For the text-containing cell, return its midpoint in [X, Y] coordinate format. 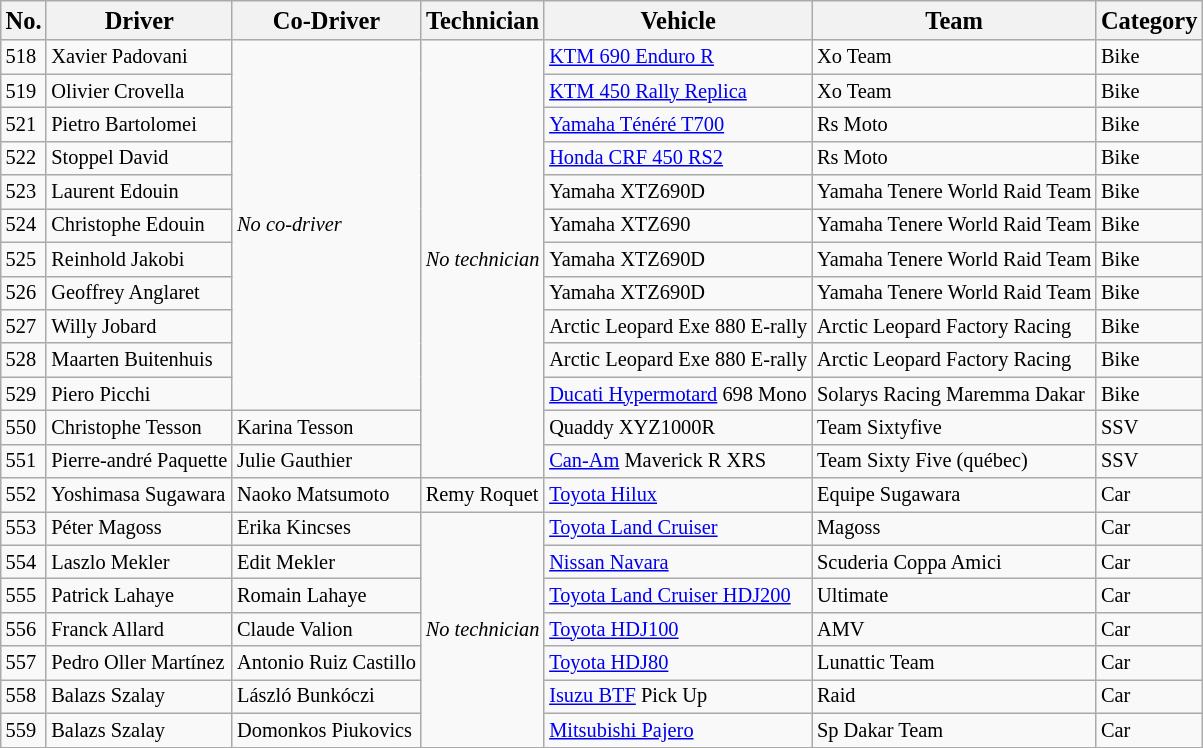
Edit Mekler [326, 562]
Technician [482, 20]
526 [24, 293]
Toyota HDJ80 [678, 663]
Yamaha Ténéré T700 [678, 124]
Laurent Edouin [139, 192]
528 [24, 360]
Willy Jobard [139, 326]
522 [24, 158]
550 [24, 427]
Toyota Land Cruiser HDJ200 [678, 595]
552 [24, 495]
Toyota Hilux [678, 495]
Maarten Buitenhuis [139, 360]
Piero Picchi [139, 394]
551 [24, 461]
AMV [954, 629]
Geoffrey Anglaret [139, 293]
Yoshimasa Sugawara [139, 495]
Team [954, 20]
Claude Valion [326, 629]
525 [24, 259]
556 [24, 629]
Magoss [954, 528]
Toyota HDJ100 [678, 629]
Antonio Ruiz Castillo [326, 663]
558 [24, 696]
523 [24, 192]
KTM 450 Rally Replica [678, 91]
553 [24, 528]
557 [24, 663]
Honda CRF 450 RS2 [678, 158]
Julie Gauthier [326, 461]
No. [24, 20]
Lunattic Team [954, 663]
Isuzu BTF Pick Up [678, 696]
Olivier Crovella [139, 91]
Laszlo Mekler [139, 562]
Stoppel David [139, 158]
Equipe Sugawara [954, 495]
Franck Allard [139, 629]
555 [24, 595]
519 [24, 91]
László Bunkóczi [326, 696]
527 [24, 326]
Remy Roquet [482, 495]
554 [24, 562]
Patrick Lahaye [139, 595]
Nissan Navara [678, 562]
Scuderia Coppa Amici [954, 562]
521 [24, 124]
Team Sixtyfive [954, 427]
559 [24, 730]
No co-driver [326, 225]
Péter Magoss [139, 528]
Driver [139, 20]
Karina Tesson [326, 427]
KTM 690 Enduro R [678, 57]
Quaddy XYZ1000R [678, 427]
Yamaha XTZ690 [678, 225]
Erika Kincses [326, 528]
Christophe Tesson [139, 427]
Naoko Matsumoto [326, 495]
529 [24, 394]
Category [1149, 20]
518 [24, 57]
Christophe Edouin [139, 225]
Domonkos Piukovics [326, 730]
Pierre-andré Paquette [139, 461]
524 [24, 225]
Reinhold Jakobi [139, 259]
Team Sixty Five (québec) [954, 461]
Mitsubishi Pajero [678, 730]
Pedro Oller Martínez [139, 663]
Romain Lahaye [326, 595]
Sp Dakar Team [954, 730]
Xavier Padovani [139, 57]
Raid [954, 696]
Vehicle [678, 20]
Solarys Racing Maremma Dakar [954, 394]
Pietro Bartolomei [139, 124]
Ducati Hypermotard 698 Mono [678, 394]
Co-Driver [326, 20]
Ultimate [954, 595]
Can-Am Maverick R XRS [678, 461]
Toyota Land Cruiser [678, 528]
